Detect which cell encompasses the target text, then output its (x, y) center coordinate. 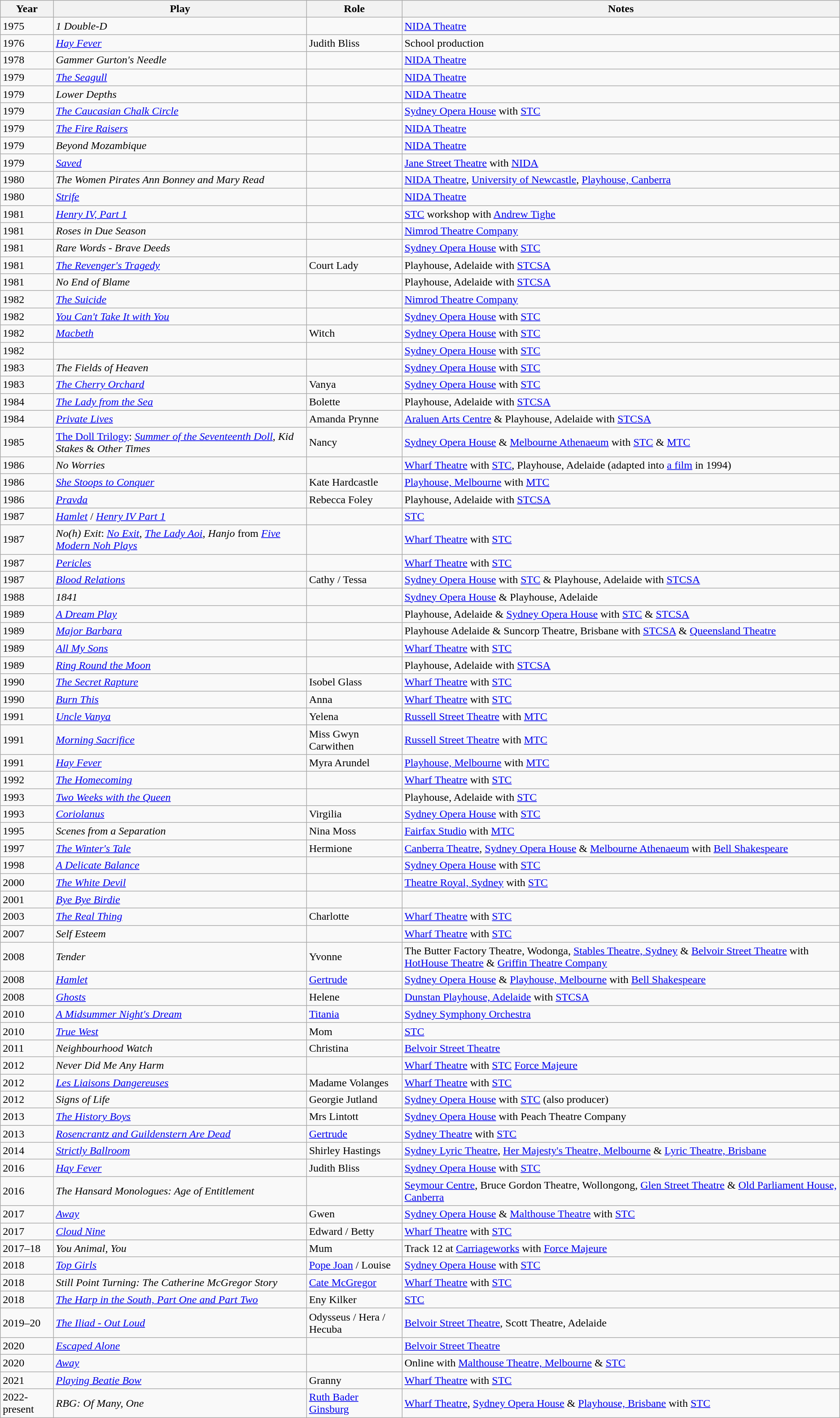
Sydney Opera House with STC (also producer) (621, 1100)
Hermione (354, 848)
Court Lady (354, 265)
Roses in Due Season (180, 231)
Hamlet / Henry IV Part 1 (180, 517)
Yelena (354, 716)
Odysseus / Hera / Hecuba (354, 1322)
Eny Kilker (354, 1299)
A Dream Play (180, 614)
Henry IV, Part 1 (180, 214)
The History Boys (180, 1117)
Myra Arundel (354, 763)
The Seagull (180, 77)
Rare Words - Brave Deeds (180, 248)
The Fields of Heaven (180, 368)
2022-present (27, 1403)
Pravda (180, 500)
Cloud Nine (180, 1231)
Play (180, 9)
RBG: Of Many, One (180, 1403)
Witch (354, 334)
Beyond Mozambique (180, 145)
Burn This (180, 699)
Kate Hardcastle (354, 482)
Ruth Bader Ginsburg (354, 1403)
2007 (27, 934)
Georgie Jutland (354, 1100)
Rebecca Foley (354, 500)
Canberra Theatre, Sydney Opera House & Melbourne Athenaeum with Bell Shakespeare (621, 848)
Helene (354, 997)
Wharf Theatre, Sydney Opera House & Playhouse, Brisbane with STC (621, 1403)
Wharf Theatre with STC, Playhouse, Adelaide (adapted into a film in 1994) (621, 465)
STC workshop with Andrew Tighe (621, 214)
Nina Moss (354, 831)
Self Esteem (180, 934)
Sydney Symphony Orchestra (621, 1014)
The Revenger's Tragedy (180, 265)
Neighbourhood Watch (180, 1048)
1 Double-D (180, 26)
The Harp in the South, Part One and Part Two (180, 1299)
Never Did Me Any Harm (180, 1065)
Bye Bye Birdie (180, 900)
Ring Round the Moon (180, 665)
The Caucasian Chalk Circle (180, 111)
Notes (621, 9)
Vanya (354, 385)
No Worries (180, 465)
Ghosts (180, 997)
Madame Volanges (354, 1082)
Tender (180, 957)
Titania (354, 1014)
Isobel Glass (354, 682)
Charlotte (354, 917)
Sydney Opera House & Melbourne Athenaeum with STC & MTC (621, 442)
Shirley Hastings (354, 1151)
The Women Pirates Ann Bonney and Mary Read (180, 180)
Lower Depths (180, 94)
The Cherry Orchard (180, 385)
Signs of Life (180, 1100)
Theatre Royal, Sydney with STC (621, 882)
1975 (27, 26)
1976 (27, 43)
She Stoops to Conquer (180, 482)
Mrs Lintott (354, 1117)
2011 (27, 1048)
The Butter Factory Theatre, Wodonga, Stables Theatre, Sydney & Belvoir Street Theatre with HotHouse Theatre & Griffin Theatre Company (621, 957)
Araluen Arts Centre & Playhouse, Adelaide with STCSA (621, 419)
Cathy / Tessa (354, 580)
True West (180, 1031)
2003 (27, 917)
Bolette (354, 402)
No End of Blame (180, 282)
Morning Sacrifice (180, 740)
School production (621, 43)
Anna (354, 699)
The Homecoming (180, 780)
Scenes from a Separation (180, 831)
Online with Malthouse Theatre, Melbourne & STC (621, 1363)
Escaped Alone (180, 1346)
Nancy (354, 442)
1985 (27, 442)
The Fire Raisers (180, 128)
Pericles (180, 563)
Yvonne (354, 957)
Virgilia (354, 814)
Edward / Betty (354, 1231)
The Iliad - Out Loud (180, 1322)
Gammer Gurton's Needle (180, 60)
A Midsummer Night's Dream (180, 1014)
All My Sons (180, 648)
Playhouse, Adelaide with STC (621, 797)
Pope Joan / Louise (354, 1265)
Private Lives (180, 419)
The Lady from the Sea (180, 402)
1995 (27, 831)
1998 (27, 865)
1978 (27, 60)
You Can't Take It with You (180, 316)
Dunstan Playhouse, Adelaide with STCSA (621, 997)
Playing Beatie Bow (180, 1380)
Two Weeks with the Queen (180, 797)
2000 (27, 882)
Seymour Centre, Bruce Gordon Theatre, Wollongong, Glen Street Theatre & Old Parliament House, Canberra (621, 1191)
The Secret Rapture (180, 682)
Sydney Opera House & Malthouse Theatre with STC (621, 1214)
Strife (180, 197)
2014 (27, 1151)
No(h) Exit: No Exit, The Lady Aoi, Hanjo from Five Modern Noh Plays (180, 540)
Macbeth (180, 334)
Year (27, 9)
Amanda Prynne (354, 419)
Sydney Opera House with Peach Theatre Company (621, 1117)
Playhouse, Adelaide & Sydney Opera House with STC & STCSA (621, 614)
Rosencrantz and Guildenstern Are Dead (180, 1134)
Still Point Turning: The Catherine McGregor Story (180, 1282)
Granny (354, 1380)
Sydney Opera House & Playhouse, Melbourne with Bell Shakespeare (621, 980)
Belvoir Street Theatre, Scott Theatre, Adelaide (621, 1322)
Track 12 at Carriageworks with Force Majeure (621, 1248)
The Suicide (180, 299)
NIDA Theatre, University of Newcastle, Playhouse, Canberra (621, 180)
Hamlet (180, 980)
Fairfax Studio with MTC (621, 831)
2019–20 (27, 1322)
2001 (27, 900)
The Real Thing (180, 917)
Coriolanus (180, 814)
The Doll Trilogy: Summer of the Seventeenth Doll, Kid Stakes & Other Times (180, 442)
Sydney Theatre with STC (621, 1134)
Wharf Theatre with STC Force Majeure (621, 1065)
The Hansard Monologues: Age of Entitlement (180, 1191)
The Winter's Tale (180, 848)
Mum (354, 1248)
Uncle Vanya (180, 716)
Role (354, 9)
Mom (354, 1031)
A Delicate Balance (180, 865)
Jane Street Theatre with NIDA (621, 162)
1988 (27, 597)
Sydney Lyric Theatre, Her Majesty's Theatre, Melbourne & Lyric Theatre, Brisbane (621, 1151)
Saved (180, 162)
1841 (180, 597)
Top Girls (180, 1265)
Les Liaisons Dangereuses (180, 1082)
Cate McGregor (354, 1282)
You Animal, You (180, 1248)
Playhouse Adelaide & Suncorp Theatre, Brisbane with STCSA & Queensland Theatre (621, 631)
Major Barbara (180, 631)
Sydney Opera House & Playhouse, Adelaide (621, 597)
Strictly Ballroom (180, 1151)
2021 (27, 1380)
1997 (27, 848)
Miss Gwyn Carwithen (354, 740)
2017–18 (27, 1248)
The White Devil (180, 882)
Blood Relations (180, 580)
Gwen (354, 1214)
Sydney Opera House with STC & Playhouse, Adelaide with STCSA (621, 580)
1992 (27, 780)
Christina (354, 1048)
